Pinpoint the cell where the given text exists, returning its (x, y) midpoint coordinate. 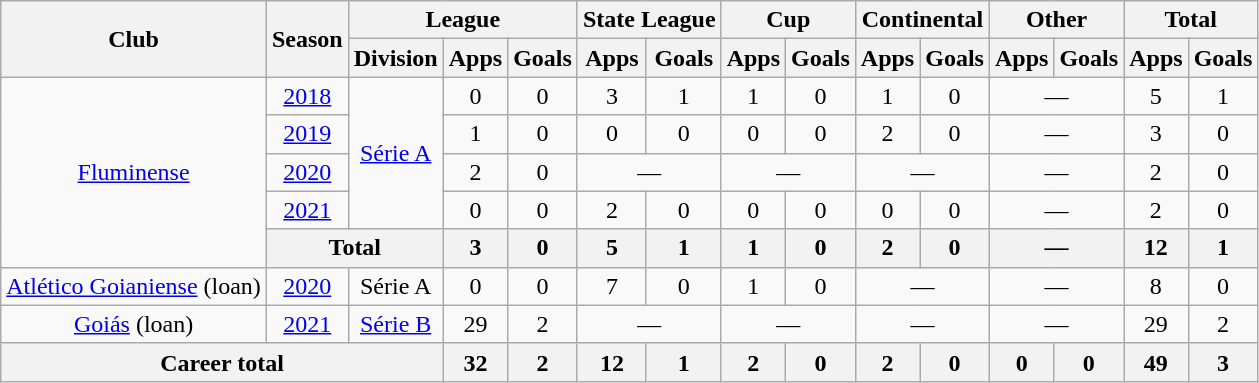
Goiás (loan) (134, 324)
7 (612, 286)
League (462, 20)
49 (1156, 362)
Cup (788, 20)
Season (307, 39)
Atlético Goianiense (loan) (134, 286)
Continental (922, 20)
32 (475, 362)
Série B (396, 324)
Fluminense (134, 172)
2019 (307, 134)
Other (1056, 20)
State League (649, 20)
2018 (307, 96)
8 (1156, 286)
Club (134, 39)
Career total (222, 362)
Division (396, 58)
